Capture the cell that displays the provided text and extract its [x, y] central coordinate. 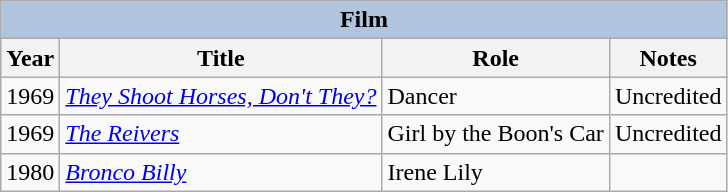
Bronco Billy [221, 172]
Dancer [496, 96]
Film [364, 20]
The Reivers [221, 134]
Girl by the Boon's Car [496, 134]
Irene Lily [496, 172]
Notes [668, 58]
Title [221, 58]
1980 [30, 172]
Role [496, 58]
Year [30, 58]
They Shoot Horses, Don't They? [221, 96]
